Provide the [X, Y] coordinate of the cell's center where the given text is located.  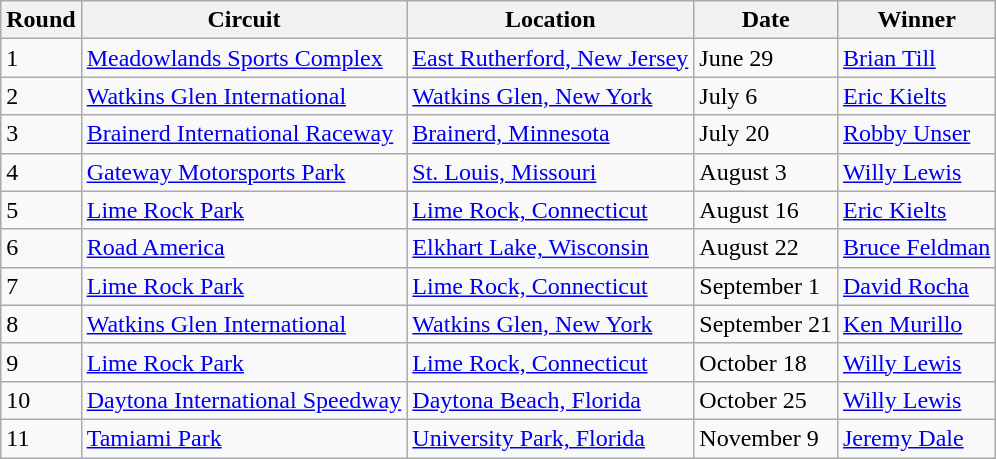
Brian Till [916, 58]
Meadowlands Sports Complex [244, 58]
Jeremy Dale [916, 438]
11 [41, 438]
Robby Unser [916, 134]
1 [41, 58]
St. Louis, Missouri [550, 172]
9 [41, 362]
Date [766, 20]
July 6 [766, 96]
7 [41, 286]
October 18 [766, 362]
Elkhart Lake, Wisconsin [550, 248]
September 21 [766, 324]
Bruce Feldman [916, 248]
Daytona International Speedway [244, 400]
8 [41, 324]
Daytona Beach, Florida [550, 400]
Road America [244, 248]
Ken Murillo [916, 324]
5 [41, 210]
Tamiami Park [244, 438]
August 3 [766, 172]
Brainerd International Raceway [244, 134]
November 9 [766, 438]
East Rutherford, New Jersey [550, 58]
Circuit [244, 20]
3 [41, 134]
Brainerd, Minnesota [550, 134]
6 [41, 248]
Round [41, 20]
10 [41, 400]
July 20 [766, 134]
September 1 [766, 286]
August 16 [766, 210]
August 22 [766, 248]
David Rocha [916, 286]
Gateway Motorsports Park [244, 172]
October 25 [766, 400]
2 [41, 96]
June 29 [766, 58]
Location [550, 20]
4 [41, 172]
University Park, Florida [550, 438]
Winner [916, 20]
